Search for the cell housing the specified text and yield its (X, Y) center coordinate. 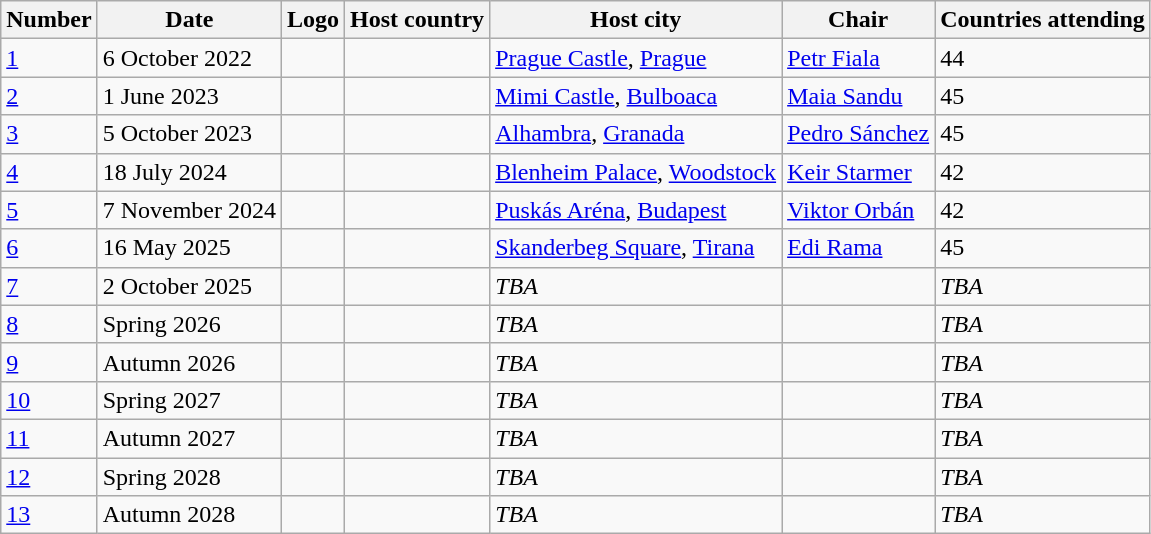
Alhambra, Granada (636, 134)
Number (49, 20)
11 (49, 438)
Keir Starmer (858, 172)
7 (49, 286)
Viktor Orbán (858, 210)
5 (49, 210)
Host city (636, 20)
18 July 2024 (189, 172)
3 (49, 134)
7 November 2024 (189, 210)
Spring 2026 (189, 324)
Edi Rama (858, 248)
5 October 2023 (189, 134)
Chair (858, 20)
Mimi Castle, Bulboaca (636, 96)
Date (189, 20)
6 (49, 248)
8 (49, 324)
16 May 2025 (189, 248)
6 October 2022 (189, 58)
Skanderbeg Square, Tirana (636, 248)
Host country (418, 20)
Blenheim Palace, Woodstock (636, 172)
1 (49, 58)
44 (1043, 58)
12 (49, 477)
Countries attending (1043, 20)
Spring 2028 (189, 477)
Autumn 2026 (189, 362)
10 (49, 400)
13 (49, 515)
Pedro Sánchez (858, 134)
2 October 2025 (189, 286)
9 (49, 362)
Logo (314, 20)
Prague Castle, Prague (636, 58)
Petr Fiala (858, 58)
4 (49, 172)
Puskás Aréna, Budapest (636, 210)
Maia Sandu (858, 96)
1 June 2023 (189, 96)
Autumn 2028 (189, 515)
Spring 2027 (189, 400)
2 (49, 96)
Autumn 2027 (189, 438)
